Locate the cell with the specified text and output its [X, Y] center coordinate. 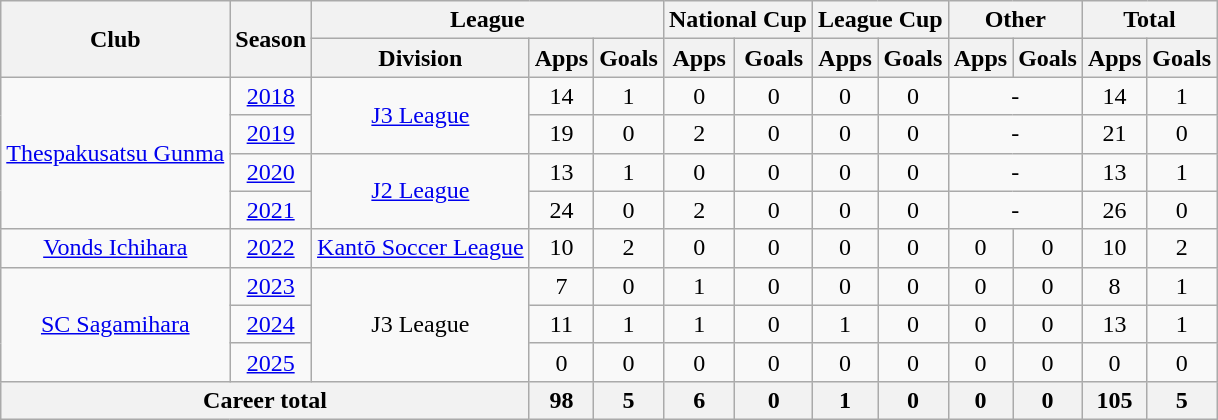
2018 [271, 96]
J2 League [421, 191]
League Cup [880, 20]
Other [1015, 20]
Division [421, 58]
19 [561, 134]
2020 [271, 172]
11 [561, 324]
105 [1114, 400]
Career total [265, 400]
Total [1149, 20]
National Cup [738, 20]
21 [1114, 134]
2024 [271, 324]
Kantō Soccer League [421, 248]
7 [561, 286]
8 [1114, 286]
Vonds Ichihara [116, 248]
2022 [271, 248]
SC Sagamihara [116, 324]
24 [561, 210]
Thespakusatsu Gunma [116, 153]
Club [116, 39]
26 [1114, 210]
2025 [271, 362]
2021 [271, 210]
6 [699, 400]
League [488, 20]
98 [561, 400]
Season [271, 39]
2019 [271, 134]
2023 [271, 286]
